Identify which cell holds the provided text, then report its [x, y] central coordinate. 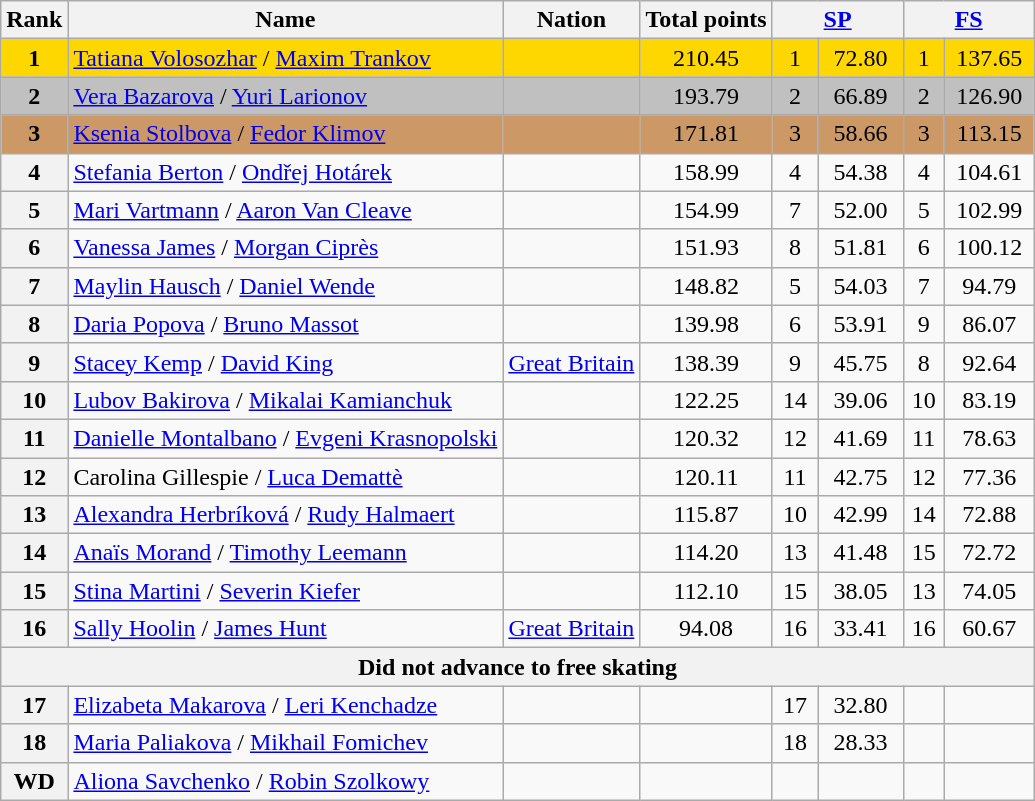
54.03 [860, 286]
53.91 [860, 324]
Daria Popova / Bruno Massot [286, 324]
102.99 [989, 210]
38.05 [860, 591]
83.19 [989, 400]
148.82 [706, 286]
Ksenia Stolbova / Fedor Klimov [286, 134]
94.79 [989, 286]
112.10 [706, 591]
28.33 [860, 743]
33.41 [860, 629]
193.79 [706, 96]
120.11 [706, 477]
Stina Martini / Severin Kiefer [286, 591]
74.05 [989, 591]
94.08 [706, 629]
60.67 [989, 629]
92.64 [989, 362]
Did not advance to free skating [518, 667]
Stefania Berton / Ondřej Hotárek [286, 172]
Carolina Gillespie / Luca Demattè [286, 477]
154.99 [706, 210]
Aliona Savchenko / Robin Szolkowy [286, 781]
42.75 [860, 477]
58.66 [860, 134]
210.45 [706, 58]
158.99 [706, 172]
Tatiana Volosozhar / Maxim Trankov [286, 58]
138.39 [706, 362]
Elizabeta Makarova / Leri Kenchadze [286, 705]
41.69 [860, 438]
77.36 [989, 477]
Name [286, 20]
114.20 [706, 553]
Stacey Kemp / David King [286, 362]
72.80 [860, 58]
FS [968, 20]
52.00 [860, 210]
45.75 [860, 362]
78.63 [989, 438]
104.61 [989, 172]
Mari Vartmann / Aaron Van Cleave [286, 210]
WD [34, 781]
Anaïs Morand / Timothy Leemann [286, 553]
100.12 [989, 248]
42.99 [860, 515]
Maria Paliakova / Mikhail Fomichev [286, 743]
137.65 [989, 58]
Vera Bazarova / Yuri Larionov [286, 96]
Lubov Bakirova / Mikalai Kamianchuk [286, 400]
Total points [706, 20]
66.89 [860, 96]
41.48 [860, 553]
115.87 [706, 515]
54.38 [860, 172]
72.72 [989, 553]
86.07 [989, 324]
126.90 [989, 96]
113.15 [989, 134]
Danielle Montalbano / Evgeni Krasnopolski [286, 438]
122.25 [706, 400]
Rank [34, 20]
151.93 [706, 248]
Vanessa James / Morgan Ciprès [286, 248]
72.88 [989, 515]
SP [838, 20]
171.81 [706, 134]
Sally Hoolin / James Hunt [286, 629]
Nation [572, 20]
51.81 [860, 248]
Alexandra Herbríková / Rudy Halmaert [286, 515]
Maylin Hausch / Daniel Wende [286, 286]
39.06 [860, 400]
120.32 [706, 438]
139.98 [706, 324]
32.80 [860, 705]
